Find where the given text appears and provide that cell's center as (x, y) coordinate. 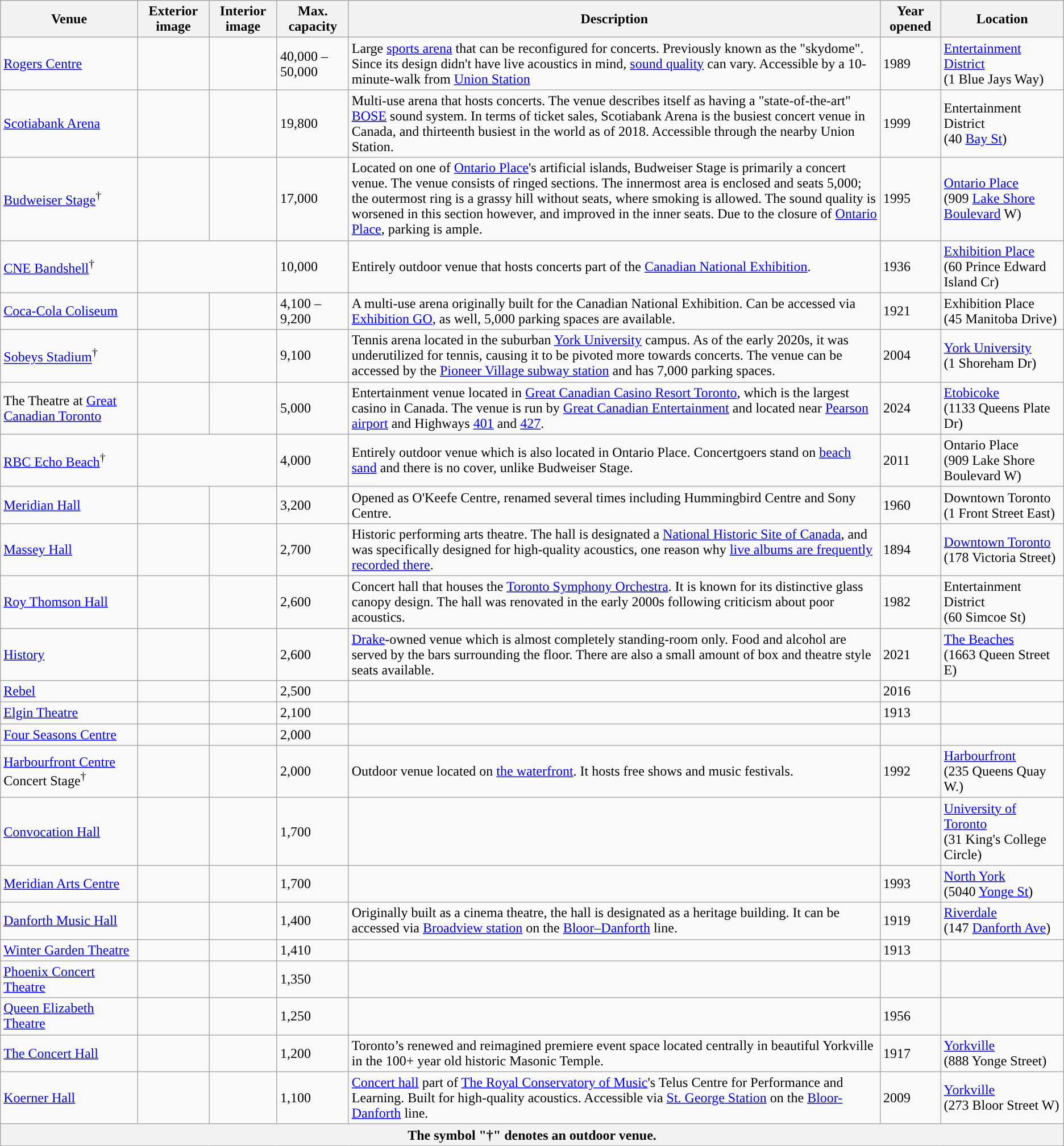
1956 (911, 1016)
1992 (911, 772)
Venue (69, 19)
5,000 (313, 408)
Meridian Arts Centre (69, 884)
Scotiabank Arena (69, 124)
19,800 (313, 124)
2009 (911, 1098)
Exterior image (173, 19)
1995 (911, 199)
Queen Elizabeth Theatre (69, 1016)
History (69, 655)
Year opened (911, 19)
Downtown Toronto(178 Victoria Street) (1002, 549)
10,000 (313, 266)
40,000 – 50,000 (313, 64)
Exhibition Place(45 Manitoba Drive) (1002, 311)
Etobicoke(1133 Queens Plate Dr) (1002, 408)
3,200 (313, 505)
Entirely outdoor venue that hosts concerts part of the Canadian National Exhibition. (614, 266)
Opened as O'Keefe Centre, renamed several times including Hummingbird Centre and Sony Centre. (614, 505)
Entertainment District(40 Bay St) (1002, 124)
2024 (911, 408)
Entertainment District(60 Simcoe St) (1002, 602)
Elgin Theatre (69, 713)
Entirely outdoor venue which is also located in Ontario Place. Concertgoers stand on beach sand and there is no cover, unlike Budweiser Stage. (614, 460)
2021 (911, 655)
1989 (911, 64)
1,400 (313, 920)
2016 (911, 691)
Phoenix Concert Theatre (69, 980)
CNE Bandshell† (69, 266)
1993 (911, 884)
Coca-Cola Coliseum (69, 311)
Koerner Hall (69, 1098)
Harbourfront(235 Queens Quay W.) (1002, 772)
The Beaches(1663 Queen Street E) (1002, 655)
Yorkville(273 Bloor Street W) (1002, 1098)
Location (1002, 19)
Four Seasons Centre (69, 735)
The Concert Hall (69, 1053)
1,250 (313, 1016)
Max. capacity (313, 19)
The symbol "†" denotes an outdoor venue. (532, 1135)
Toronto’s renewed and reimagined premiere event space located centrally in beautiful Yorkville in the 100+ year old historic Masonic Temple. (614, 1053)
9,100 (313, 356)
Budweiser Stage† (69, 199)
2,100 (313, 713)
Roy Thomson Hall (69, 602)
Yorkville(888 Yonge Street) (1002, 1053)
University of Toronto(31 King's College Circle) (1002, 832)
1919 (911, 920)
Massey Hall (69, 549)
4,000 (313, 460)
York University(1 Shoreham Dr) (1002, 356)
North York(5040 Yonge St) (1002, 884)
1917 (911, 1053)
2011 (911, 460)
1894 (911, 549)
Riverdale(147 Danforth Ave) (1002, 920)
Rebel (69, 691)
Exhibition Place(60 Prince Edward Island Cr) (1002, 266)
1936 (911, 266)
Harbourfront Centre Concert Stage† (69, 772)
Winter Garden Theatre (69, 950)
Downtown Toronto(1 Front Street East) (1002, 505)
RBC Echo Beach† (69, 460)
Sobeys Stadium† (69, 356)
1999 (911, 124)
1,200 (313, 1053)
1921 (911, 311)
Description (614, 19)
1982 (911, 602)
2,700 (313, 549)
4,100 – 9,200 (313, 311)
The Theatre at Great Canadian Toronto (69, 408)
2,500 (313, 691)
Meridian Hall (69, 505)
Danforth Music Hall (69, 920)
1,350 (313, 980)
Interior image (243, 19)
17,000 (313, 199)
1960 (911, 505)
Outdoor venue located on the waterfront. It hosts free shows and music festivals. (614, 772)
Convocation Hall (69, 832)
1,410 (313, 950)
1,100 (313, 1098)
Rogers Centre (69, 64)
2004 (911, 356)
Entertainment District(1 Blue Jays Way) (1002, 64)
